Return the [X, Y] coordinate for the center point of the cell that contains the specified text.  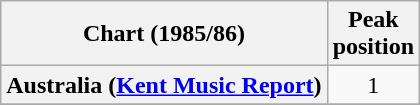
Australia (Kent Music Report) [164, 85]
Peakposition [373, 34]
Chart (1985/86) [164, 34]
1 [373, 85]
